Provide the (x, y) coordinate of the cell's center where the given text is located.  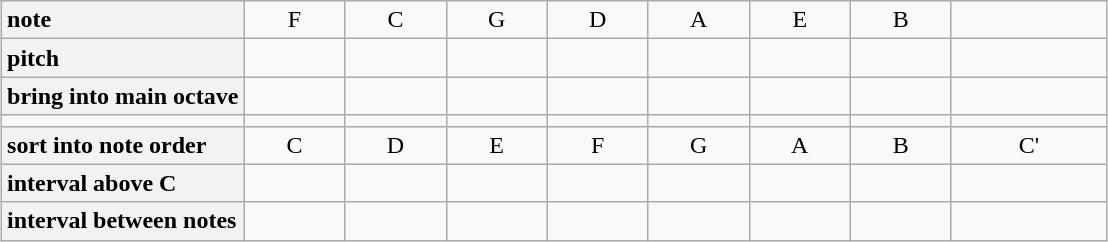
bring into main octave (123, 96)
interval above C (123, 183)
pitch (123, 58)
C' (1028, 145)
note (123, 20)
sort into note order (123, 145)
interval between notes (123, 221)
